Detect which cell encompasses the target text, then output its (X, Y) center coordinate. 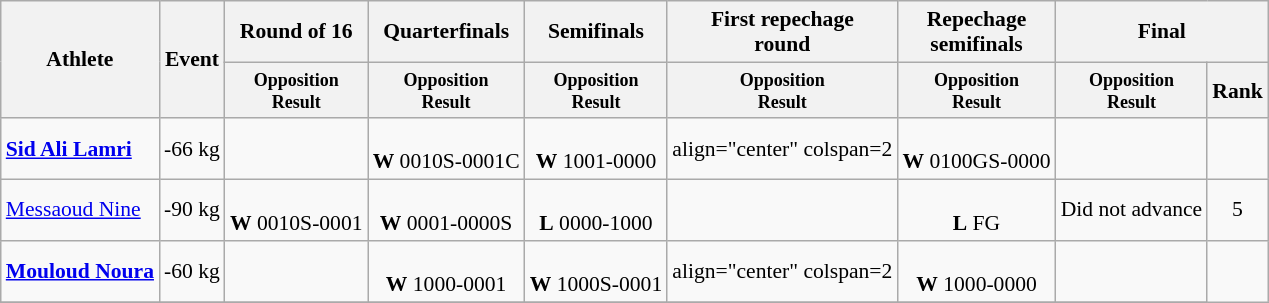
-66 kg (192, 150)
W 0100GS-0000 (976, 150)
First repechage round (782, 32)
W 1000S-0001 (596, 272)
5 (1238, 210)
Messaoud Nine (80, 210)
W 0010S-0001C (446, 150)
Sid Ali Lamri (80, 150)
Quarterfinals (446, 32)
L FG (976, 210)
Rank (1238, 90)
W 1000-0000 (976, 272)
Repechage semifinals (976, 32)
L 0000-1000 (596, 210)
W 0010S-0001 (296, 210)
Athlete (80, 60)
W 1001-0000 (596, 150)
-90 kg (192, 210)
W 0001-0000S (446, 210)
Round of 16 (296, 32)
Event (192, 60)
Did not advance (1132, 210)
Final (1162, 32)
-60 kg (192, 272)
Semifinals (596, 32)
W 1000-0001 (446, 272)
Mouloud Noura (80, 272)
